From the cell containing the given text, extract its center point as [X, Y] coordinate. 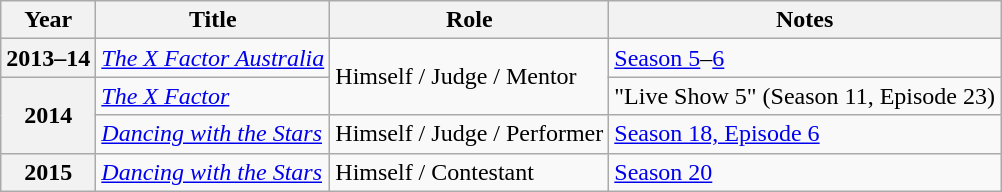
Himself / Judge / Mentor [470, 77]
Himself / Contestant [470, 172]
2015 [48, 172]
The X Factor Australia [213, 58]
2013–14 [48, 58]
2014 [48, 115]
Role [470, 20]
"Live Show 5" (Season 11, Episode 23) [805, 96]
Season 20 [805, 172]
Title [213, 20]
Season 18, Episode 6 [805, 134]
Season 5–6 [805, 58]
The X Factor [213, 96]
Himself / Judge / Performer [470, 134]
Year [48, 20]
Notes [805, 20]
